Return the (x, y) coordinate for the center point of the cell that contains the specified text.  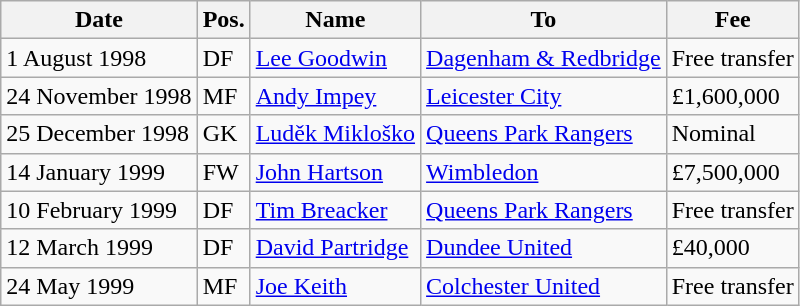
14 January 1999 (99, 172)
Pos. (224, 20)
£7,500,000 (732, 172)
Name (335, 20)
FW (224, 172)
GK (224, 134)
Andy Impey (335, 96)
Dagenham & Redbridge (544, 58)
10 February 1999 (99, 210)
Luděk Mikloško (335, 134)
1 August 1998 (99, 58)
Dundee United (544, 248)
Nominal (732, 134)
24 May 1999 (99, 286)
12 March 1999 (99, 248)
John Hartson (335, 172)
£1,600,000 (732, 96)
Fee (732, 20)
Lee Goodwin (335, 58)
24 November 1998 (99, 96)
David Partridge (335, 248)
Tim Breacker (335, 210)
25 December 1998 (99, 134)
Joe Keith (335, 286)
To (544, 20)
Wimbledon (544, 172)
Date (99, 20)
Leicester City (544, 96)
£40,000 (732, 248)
Colchester United (544, 286)
